For the text-containing cell, return its midpoint in (x, y) coordinate format. 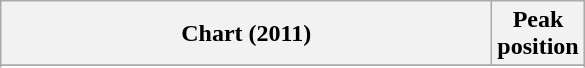
Peakposition (538, 34)
Chart (2011) (246, 34)
